Scan for the cell matching the given text and deliver its [X, Y] coordinate at center. 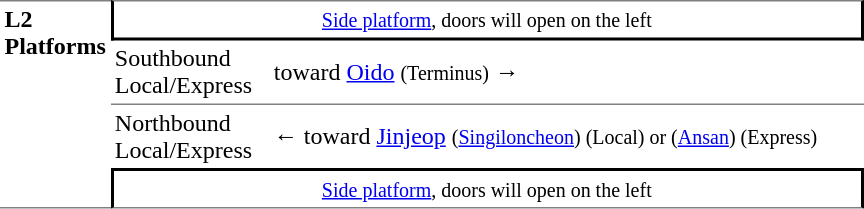
Northbound Local/Express [190, 136]
toward Oido (Terminus) → [566, 72]
← toward Jinjeop (Singiloncheon) (Local) or (Ansan) (Express) [566, 136]
Southbound Local/Express [190, 72]
L2Platforms [55, 104]
